Pinpoint the cell where the given text exists, returning its (X, Y) midpoint coordinate. 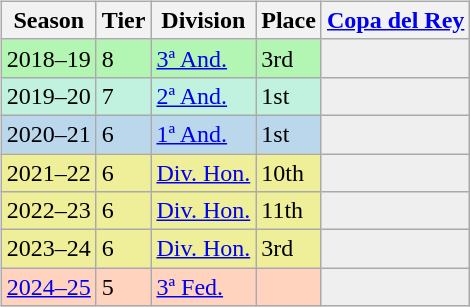
2018–19 (48, 58)
2024–25 (48, 287)
2020–21 (48, 134)
2ª And. (204, 96)
Season (48, 20)
Division (204, 20)
8 (124, 58)
Tier (124, 20)
1ª And. (204, 134)
10th (289, 173)
7 (124, 96)
5 (124, 287)
Place (289, 20)
2021–22 (48, 173)
Copa del Rey (395, 20)
2019–20 (48, 96)
3ª And. (204, 58)
2022–23 (48, 211)
11th (289, 211)
2023–24 (48, 249)
3ª Fed. (204, 287)
